From the cell containing the given text, extract its center point as [X, Y] coordinate. 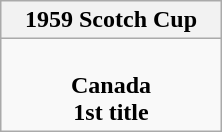
1959 Scotch Cup [111, 20]
Canada1st title [111, 85]
